Find where the given text appears and provide that cell's center as [x, y] coordinate. 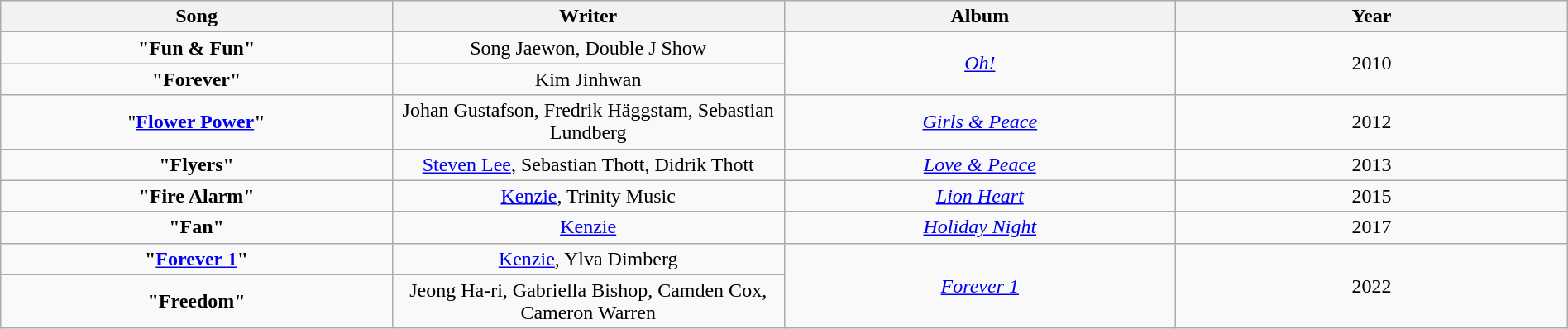
2015 [1372, 196]
Forever 1 [980, 286]
Year [1372, 17]
Holiday Night [980, 227]
"Forever" [197, 79]
2022 [1372, 286]
Girls & Peace [980, 122]
Love & Peace [980, 164]
Jeong Ha-ri, Gabriella Bishop, Camden Cox, Cameron Warren [588, 301]
2017 [1372, 227]
Kenzie [588, 227]
"Fun & Fun" [197, 48]
"Fire Alarm" [197, 196]
"Forever 1" [197, 259]
Oh! [980, 64]
Song [197, 17]
Kenzie, Trinity Music [588, 196]
"Fan" [197, 227]
Johan Gustafson, Fredrik Häggstam, Sebastian Lundberg [588, 122]
"Flower Power" [197, 122]
Kim Jinhwan [588, 79]
Lion Heart [980, 196]
Steven Lee, Sebastian Thott, Didrik Thott [588, 164]
"Flyers" [197, 164]
Kenzie, Ylva Dimberg [588, 259]
2010 [1372, 64]
Song Jaewon, Double J Show [588, 48]
2012 [1372, 122]
"Freedom" [197, 301]
Writer [588, 17]
Album [980, 17]
2013 [1372, 164]
